Identify which cell holds the provided text, then report its [X, Y] central coordinate. 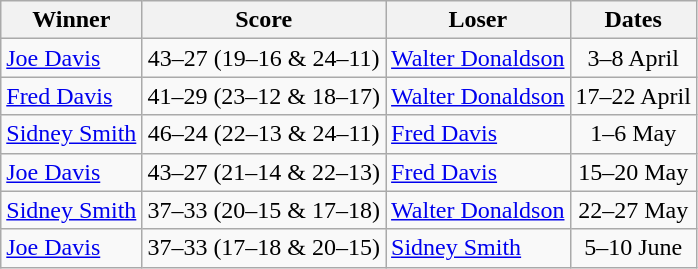
43–27 (19–16 & 24–11) [264, 58]
Score [264, 20]
Loser [478, 20]
41–29 (23–12 & 18–17) [264, 96]
Winner [72, 20]
43–27 (21–14 & 22–13) [264, 172]
37–33 (17–18 & 20–15) [264, 248]
Dates [633, 20]
46–24 (22–13 & 24–11) [264, 134]
37–33 (20–15 & 17–18) [264, 210]
1–6 May [633, 134]
3–8 April [633, 58]
17–22 April [633, 96]
5–10 June [633, 248]
15–20 May [633, 172]
22–27 May [633, 210]
